Search for the cell housing the specified text and yield its [x, y] center coordinate. 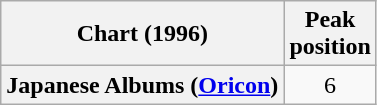
Peakposition [330, 34]
Chart (1996) [142, 34]
Japanese Albums (Oricon) [142, 85]
6 [330, 85]
